For the text-containing cell, return its midpoint in [x, y] coordinate format. 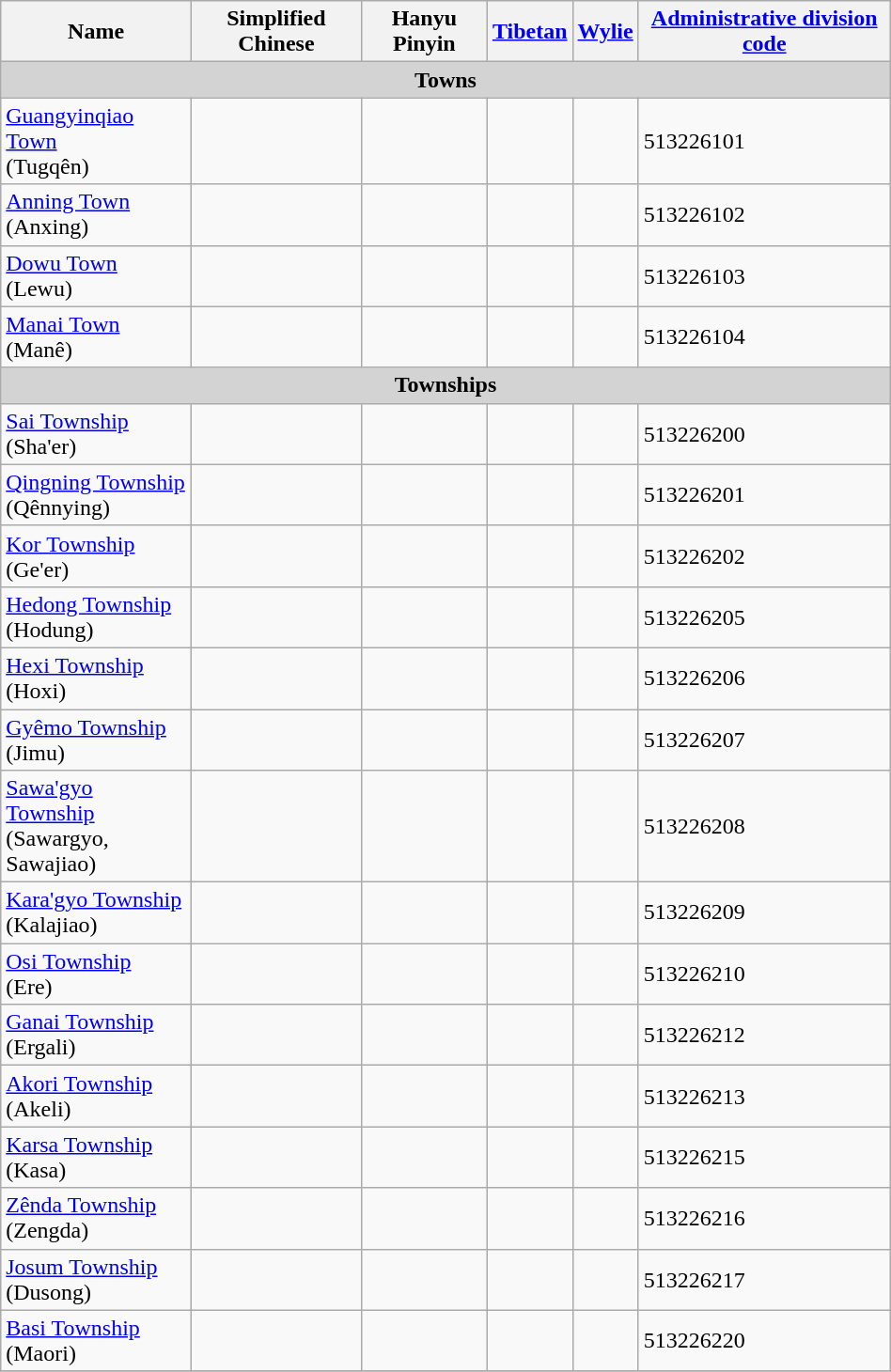
513226210 [764, 974]
513226101 [764, 141]
Basi Township(Maori) [96, 1340]
Ganai Township(Ergali) [96, 1036]
Anning Town(Anxing) [96, 214]
Hanyu Pinyin [424, 32]
Kor Township(Ge'er) [96, 556]
Zênda Township(Zengda) [96, 1218]
513226205 [764, 616]
513226213 [764, 1096]
513226216 [764, 1218]
513226207 [764, 739]
Dowu Town(Lewu) [96, 276]
Tibetan [530, 32]
513226104 [764, 336]
Towns [445, 80]
513226202 [764, 556]
Hedong Township(Hodung) [96, 616]
513226102 [764, 214]
Osi Township(Ere) [96, 974]
Name [96, 32]
513226220 [764, 1340]
513226200 [764, 434]
Sawa'gyo Township(Sawargyo, Sawajiao) [96, 827]
Akori Township(Akeli) [96, 1096]
Karsa Township(Kasa) [96, 1158]
Manai Town(Manê) [96, 336]
Josum Township(Dusong) [96, 1280]
Townships [445, 385]
513226209 [764, 913]
Hexi Township(Hoxi) [96, 678]
513226212 [764, 1036]
513226217 [764, 1280]
Administrative division code [764, 32]
513226215 [764, 1158]
Qingning Township(Qênnying) [96, 494]
Kara'gyo Township(Kalajiao) [96, 913]
Guangyinqiao Town(Tugqên) [96, 141]
513226103 [764, 276]
513226206 [764, 678]
Gyêmo Township(Jimu) [96, 739]
513226208 [764, 827]
Simplified Chinese [276, 32]
513226201 [764, 494]
Sai Township(Sha'er) [96, 434]
Wylie [605, 32]
